Determine the (x, y) coordinate at the center of the cell enclosing the given text.  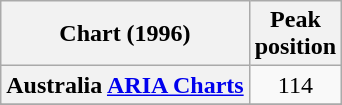
Peakposition (295, 34)
Chart (1996) (125, 34)
114 (295, 85)
Australia ARIA Charts (125, 85)
